Determine the (X, Y) coordinate at the center of the cell enclosing the given text.  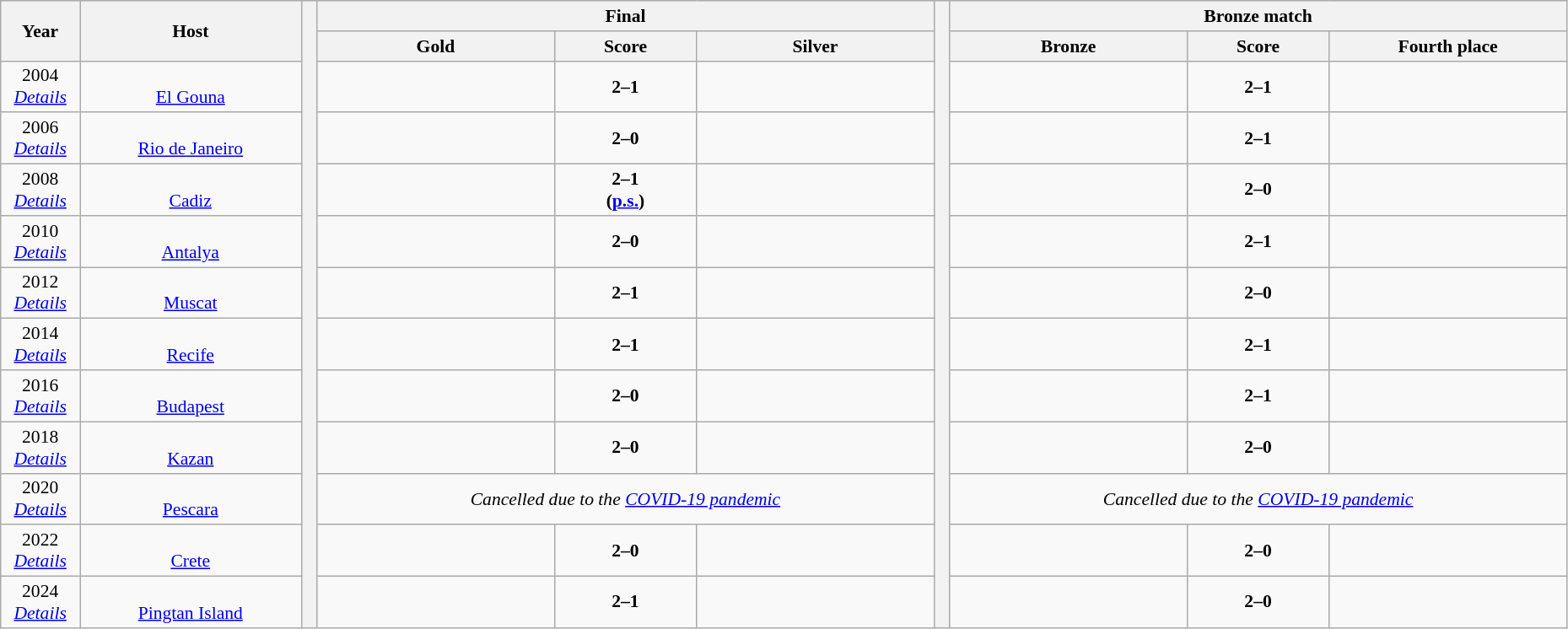
El Gouna (191, 86)
Muscat (191, 293)
Recife (191, 344)
Cadiz (191, 191)
Fourth place (1447, 46)
2004 Details (40, 86)
2008 Details (40, 191)
Pescara (191, 499)
Budapest (191, 396)
Host (191, 30)
Bronze (1068, 46)
Pingtan Island (191, 602)
2016 Details (40, 396)
2–1 (p.s.) (626, 191)
Antalya (191, 241)
2022 Details (40, 551)
Rio de Janeiro (191, 138)
2024 Details (40, 602)
2020 Details (40, 499)
2012 Details (40, 293)
2014 Details (40, 344)
2006 Details (40, 138)
Bronze match (1258, 16)
Final (626, 16)
2010 Details (40, 241)
Kazan (191, 447)
2018 Details (40, 447)
Year (40, 30)
Gold (435, 46)
Crete (191, 551)
Silver (815, 46)
